Provide the [X, Y] coordinate of the cell's center where the given text is located.  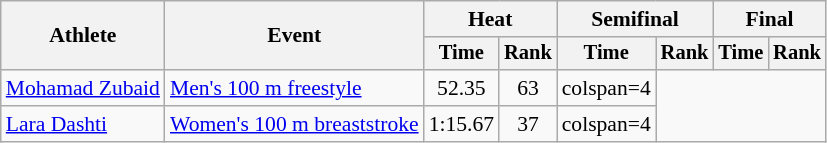
Semifinal [636, 19]
Athlete [83, 36]
Women's 100 m breaststroke [294, 124]
Heat [490, 19]
Event [294, 36]
Lara Dashti [83, 124]
37 [528, 124]
63 [528, 88]
1:15.67 [462, 124]
Men's 100 m freestyle [294, 88]
Final [769, 19]
Mohamad Zubaid [83, 88]
52.35 [462, 88]
